Provide the [x, y] coordinate of the cell's center where the given text is located.  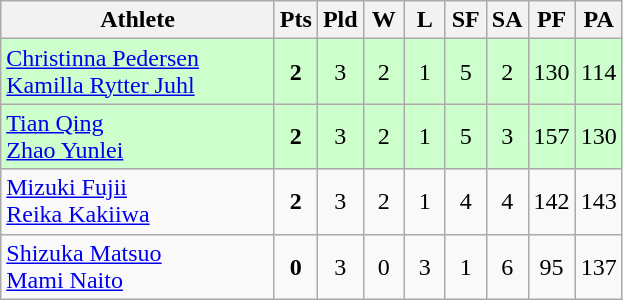
L [424, 20]
Shizuka Matsuo Mami Naito [138, 266]
Pts [296, 20]
142 [552, 202]
6 [507, 266]
Christinna Pedersen Kamilla Rytter Juhl [138, 72]
Pld [340, 20]
Athlete [138, 20]
157 [552, 136]
PF [552, 20]
Mizuki Fujii Reika Kakiiwa [138, 202]
95 [552, 266]
W [384, 20]
137 [598, 266]
SF [466, 20]
PA [598, 20]
143 [598, 202]
Tian Qing Zhao Yunlei [138, 136]
SA [507, 20]
114 [598, 72]
